Return the [x, y] coordinate for the center point of the cell that contains the specified text.  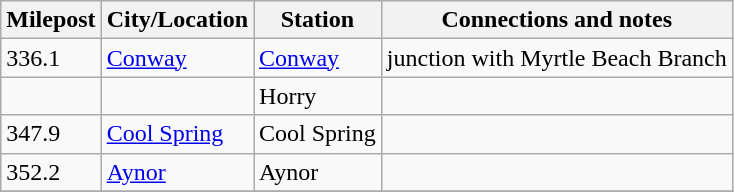
347.9 [51, 134]
Horry [318, 96]
Station [318, 20]
Milepost [51, 20]
junction with Myrtle Beach Branch [556, 58]
352.2 [51, 172]
Connections and notes [556, 20]
City/Location [177, 20]
336.1 [51, 58]
